Determine the (X, Y) coordinate at the center of the cell enclosing the given text.  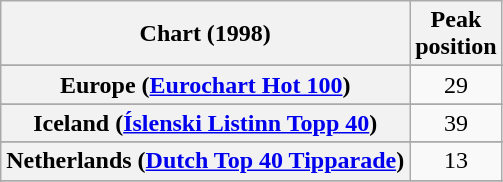
Iceland (Íslenski Listinn Topp 40) (206, 123)
13 (456, 161)
Netherlands (Dutch Top 40 Tipparade) (206, 161)
Chart (1998) (206, 34)
Peakposition (456, 34)
39 (456, 123)
Europe (Eurochart Hot 100) (206, 85)
29 (456, 85)
